Pinpoint the cell where the given text exists, returning its (X, Y) midpoint coordinate. 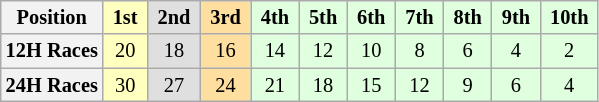
9th (516, 17)
2nd (174, 17)
3rd (225, 17)
12H Races (52, 51)
15 (371, 85)
7th (419, 17)
5th (323, 17)
8 (419, 51)
10 (371, 51)
24H Races (52, 85)
20 (126, 51)
6th (371, 17)
8th (468, 17)
27 (174, 85)
14 (275, 51)
4th (275, 17)
Position (52, 17)
16 (225, 51)
1st (126, 17)
10th (569, 17)
9 (468, 85)
21 (275, 85)
2 (569, 51)
30 (126, 85)
24 (225, 85)
